Output the [X, Y] coordinate of the center of the cell containing the given text.  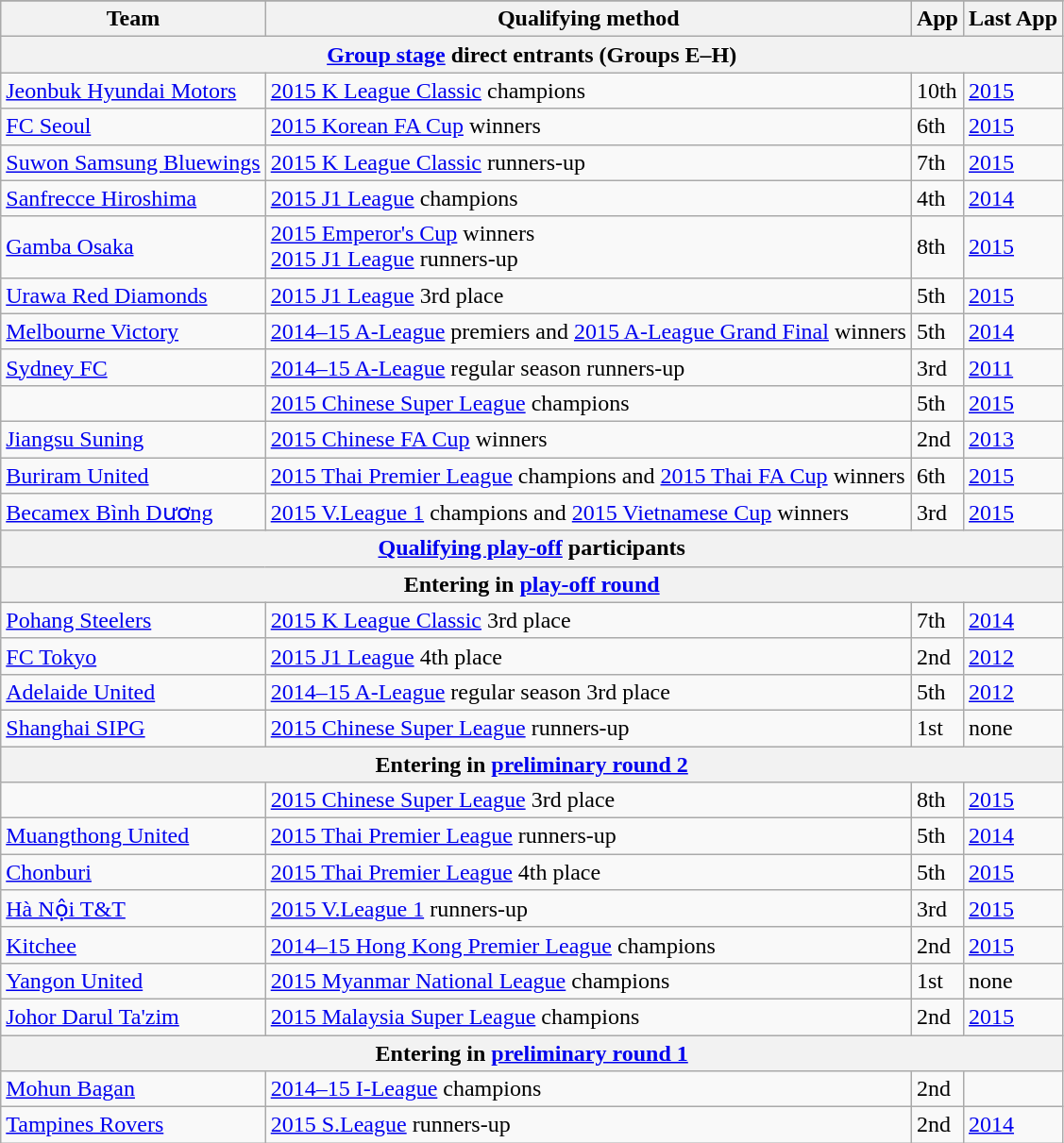
2015 Thai Premier League champions and 2015 Thai FA Cup winners [588, 475]
Muangthong United [133, 836]
2014–15 Hong Kong Premier League champions [588, 945]
10th [937, 91]
FC Tokyo [133, 656]
2015 J1 League 3rd place [588, 295]
Shanghai SIPG [133, 728]
2015 Myanmar National League champions [588, 981]
Urawa Red Diamonds [133, 295]
Sanfrecce Hiroshima [133, 198]
Group stage direct entrants (Groups E–H) [532, 55]
2015 Chinese Super League champions [588, 403]
2014–15 A-League regular season 3rd place [588, 692]
Johor Darul Ta'zim [133, 1017]
2015 Korean FA Cup winners [588, 126]
Kitchee [133, 945]
2015 Thai Premier League runners-up [588, 836]
Mohun Bagan [133, 1089]
Adelaide United [133, 692]
Chonburi [133, 872]
2015 J1 League 4th place [588, 656]
2011 [1012, 367]
2013 [1012, 439]
Pohang Steelers [133, 620]
2015 K League Classic champions [588, 91]
2015 K League Classic runners-up [588, 162]
Tampines Rovers [133, 1125]
Team [133, 19]
2014–15 A-League regular season runners-up [588, 367]
Qualifying play-off participants [532, 548]
Last App [1012, 19]
4th [937, 198]
2015 S.League runners-up [588, 1125]
Entering in play-off round [532, 584]
Jiangsu Suning [133, 439]
2015 V.League 1 champions and 2015 Vietnamese Cup winners [588, 513]
2014–15 I-League champions [588, 1089]
2014–15 A-League premiers and 2015 A-League Grand Final winners [588, 331]
2015 Emperor's Cup winners2015 J1 League runners-up [588, 247]
Sydney FC [133, 367]
App [937, 19]
Qualifying method [588, 19]
Melbourne Victory [133, 331]
Yangon United [133, 981]
2015 Thai Premier League 4th place [588, 872]
2015 V.League 1 runners-up [588, 909]
2015 K League Classic 3rd place [588, 620]
2015 Malaysia Super League champions [588, 1017]
2015 J1 League champions [588, 198]
Entering in preliminary round 2 [532, 764]
FC Seoul [133, 126]
Suwon Samsung Bluewings [133, 162]
Becamex Bình Dương [133, 513]
2015 Chinese Super League 3rd place [588, 800]
Hà Nội T&T [133, 909]
Gamba Osaka [133, 247]
2015 Chinese FA Cup winners [588, 439]
2015 Chinese Super League runners-up [588, 728]
Jeonbuk Hyundai Motors [133, 91]
Entering in preliminary round 1 [532, 1052]
Buriram United [133, 475]
